For the text-containing cell, return its midpoint in (X, Y) coordinate format. 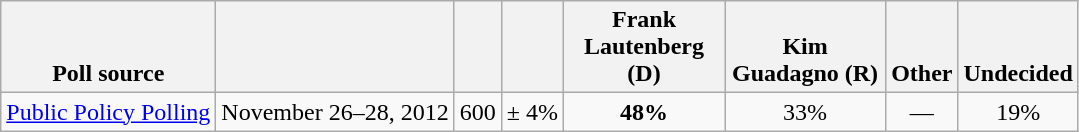
Public Policy Polling (108, 112)
— (922, 112)
November 26–28, 2012 (335, 112)
33% (806, 112)
48% (644, 112)
± 4% (532, 112)
KimGuadagno (R) (806, 47)
Poll source (108, 47)
FrankLautenberg (D) (644, 47)
Other (922, 47)
Undecided (1018, 47)
19% (1018, 112)
600 (478, 112)
